Pinpoint the cell where the given text exists, returning its (x, y) midpoint coordinate. 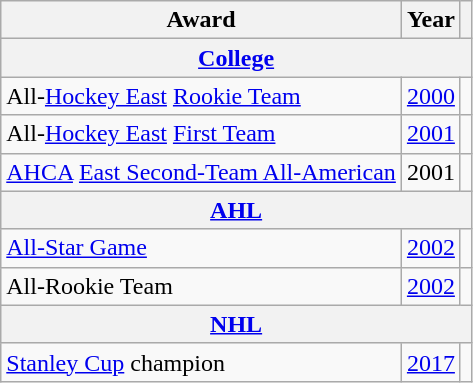
AHL (236, 210)
College (236, 58)
2017 (430, 362)
2000 (430, 96)
All-Hockey East First Team (202, 134)
All-Rookie Team (202, 286)
All-Star Game (202, 248)
Award (202, 20)
NHL (236, 324)
Year (430, 20)
All-Hockey East Rookie Team (202, 96)
Stanley Cup champion (202, 362)
AHCA East Second-Team All-American (202, 172)
